Locate the cell with the specified text and output its [X, Y] center coordinate. 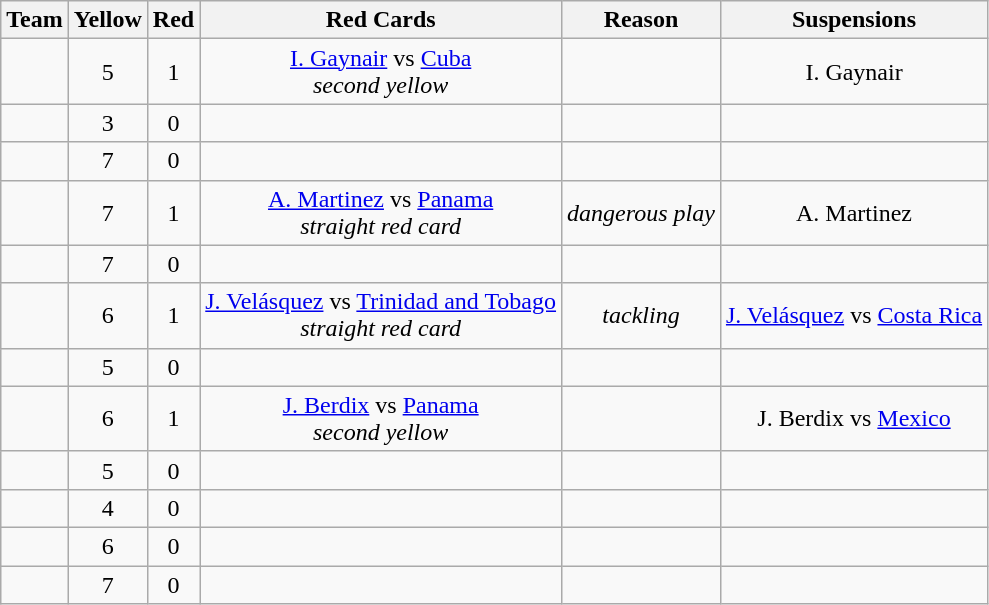
I. Gaynair [854, 72]
J. Velásquez vs Costa Rica [854, 316]
A. Martinez [854, 212]
Red Cards [381, 20]
J. Velásquez vs Trinidad and Tobagostraight red card [381, 316]
Team [35, 20]
4 [108, 508]
3 [108, 123]
tackling [642, 316]
dangerous play [642, 212]
A. Martinez vs Panamastraight red card [381, 212]
Reason [642, 20]
J. Berdix vs Panamasecond yellow [381, 418]
Yellow [108, 20]
Suspensions [854, 20]
Red [173, 20]
I. Gaynair vs Cubasecond yellow [381, 72]
J. Berdix vs Mexico [854, 418]
